Identify which cell holds the provided text, then report its [X, Y] central coordinate. 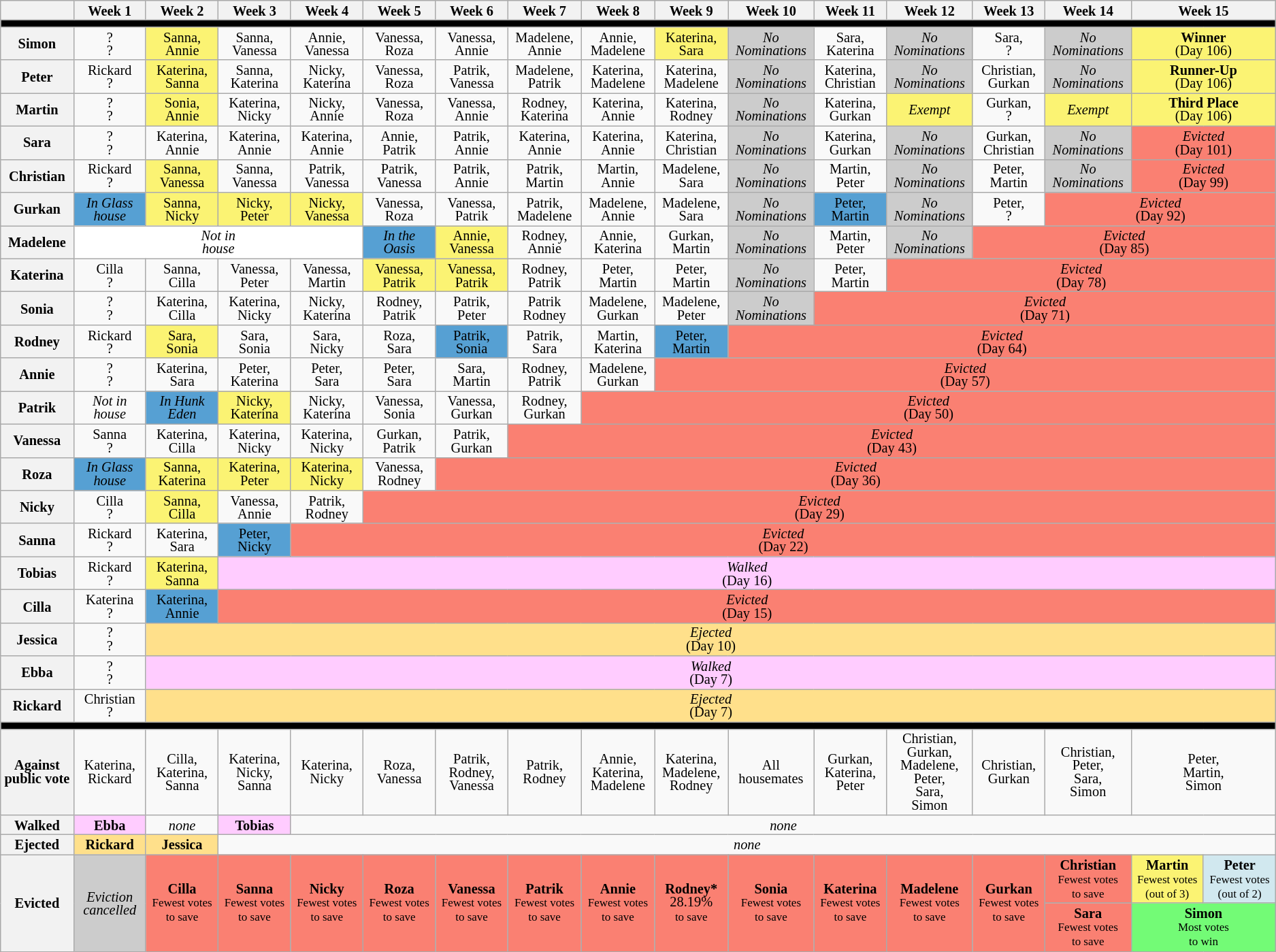
Peter,Katerina [255, 374]
Roza,Sara [399, 342]
Week 6 [472, 10]
Week 11 [850, 10]
Nicky,Vanessa [327, 208]
Peter [37, 76]
Sara,Nicky [327, 342]
MartinFewest votes(out of 3) [1167, 879]
Ejected(Day 7) [710, 705]
ChristianFewest votesto save [1087, 879]
Gurkan,Martin [691, 242]
SimonMost votesto win [1203, 927]
GurkanFewest votesto save [1009, 903]
Gurkan,Patrik [399, 441]
Gurkan,? [1009, 109]
Patrik,Peter [472, 308]
Peter,Martin,Simon [1203, 772]
Roza,Vanessa [399, 772]
Patrik,Gurkan [472, 441]
Gurkan [37, 208]
Week 15 [1203, 10]
Martin,Annie [618, 176]
Evicted(Day 71) [1045, 308]
Runner-Up(Day 106) [1203, 76]
Katerina,Peter [255, 474]
Week 1 [110, 10]
Katerina,Madelene,Rodney [691, 772]
Vanessa,Sonia [399, 407]
PatrikRodney [544, 308]
Vanessa [37, 441]
Sanna? [110, 441]
Evicted [37, 903]
Winner(Day 106) [1203, 44]
Evicted(Day 99) [1203, 176]
Evicted(Day 22) [783, 540]
Week 13 [1009, 10]
Annie,Madelene [618, 44]
Walked [37, 825]
Week 9 [691, 10]
Week 3 [255, 10]
Ejected [37, 844]
Ejected(Day 10) [710, 640]
Annie,Patrik [399, 143]
Evicted(Day 29) [819, 506]
MadeleneFewest votesto save [930, 903]
KaterinaFewest votesto save [850, 903]
Madelene,Patrik [544, 76]
Katerina,Rodney [691, 109]
Allhousemates [772, 772]
Peter,Nicky [255, 540]
Third Place(Day 106) [1203, 109]
Walked(Day 16) [747, 573]
PatrikFewest votesto save [544, 903]
Sanna,Nicky [182, 208]
Sonia [37, 308]
Madelene,Peter [691, 308]
Roza [37, 474]
PeterFewest votes(out of 2) [1239, 879]
In HunkEden [182, 407]
Week 2 [182, 10]
Evicted(Day 92) [1160, 208]
AnnieFewest votesto save [618, 903]
Martin,Katerina [618, 342]
Sanna,Annie [182, 44]
Week 4 [327, 10]
Evicted(Day 43) [891, 441]
Patrik,Rodney,Vanessa [472, 772]
Patrik,Martin [544, 176]
Week 14 [1087, 10]
Madelene [37, 242]
Evicted(Day 101) [1203, 143]
Evicted(Day 85) [1124, 242]
Week 7 [544, 10]
Walked(Day 7) [710, 672]
Vanessa,Rodney [399, 474]
Katerina [37, 275]
VanessaFewest votesto save [472, 903]
Week 8 [618, 10]
Rodney [37, 342]
Christian? [110, 705]
Vanessa,Martin [327, 275]
Sara,? [1009, 44]
Evictioncancelled [110, 903]
In theOasis [399, 242]
Patrik,Sara [544, 342]
Simon [37, 44]
Katerina? [110, 606]
Gurkan,Christian [1009, 143]
Nicky,Peter [255, 208]
Martin [37, 109]
Christian [37, 176]
Evicted(Day 50) [928, 407]
Vanessa,Gurkan [472, 407]
SannaFewest votesto save [255, 903]
Rodney,Gurkan [544, 407]
Rodney*28.19%to save [691, 903]
Rodney,Katerina [544, 109]
Sonia,Annie [182, 109]
Evicted(Day 64) [1002, 342]
Annie,Katerina [618, 242]
SaraFewest votesto save [1087, 927]
SoniaFewest votesto save [772, 903]
Nicky [37, 506]
Againstpublic vote [37, 772]
Week 5 [399, 10]
Gurkan,Katerina,Peter [850, 772]
RozaFewest votesto save [399, 903]
CillaFewest votesto save [182, 903]
Katerina,Rickard [110, 772]
Evicted(Day 78) [1081, 275]
Christian,Peter,Sara,Simon [1087, 772]
Sanna [37, 540]
Vanessa,Peter [255, 275]
Annie,Katerina,Madelene [618, 772]
Sara [37, 143]
Cilla,Katerina,Sanna [182, 772]
NickyFewest votesto save [327, 903]
Patrik,Madelene [544, 208]
Christian,Gurkan,Madelene,Peter,Sara,Simon [930, 772]
Week 10 [772, 10]
Nicky,Annie [327, 109]
Evicted(Day 15) [747, 606]
Evicted(Day 57) [965, 374]
Peter,? [1009, 208]
Rodney,Annie [544, 242]
Annie [37, 374]
Sara,Martin [472, 374]
Patrik,Sonia [472, 342]
Week 12 [930, 10]
Patrik [37, 407]
Cilla [37, 606]
Evicted(Day 36) [856, 474]
Sara,Katerina [850, 44]
Katerina,Nicky,Sanna [255, 772]
